Detect which cell encompasses the target text, then output its (X, Y) center coordinate. 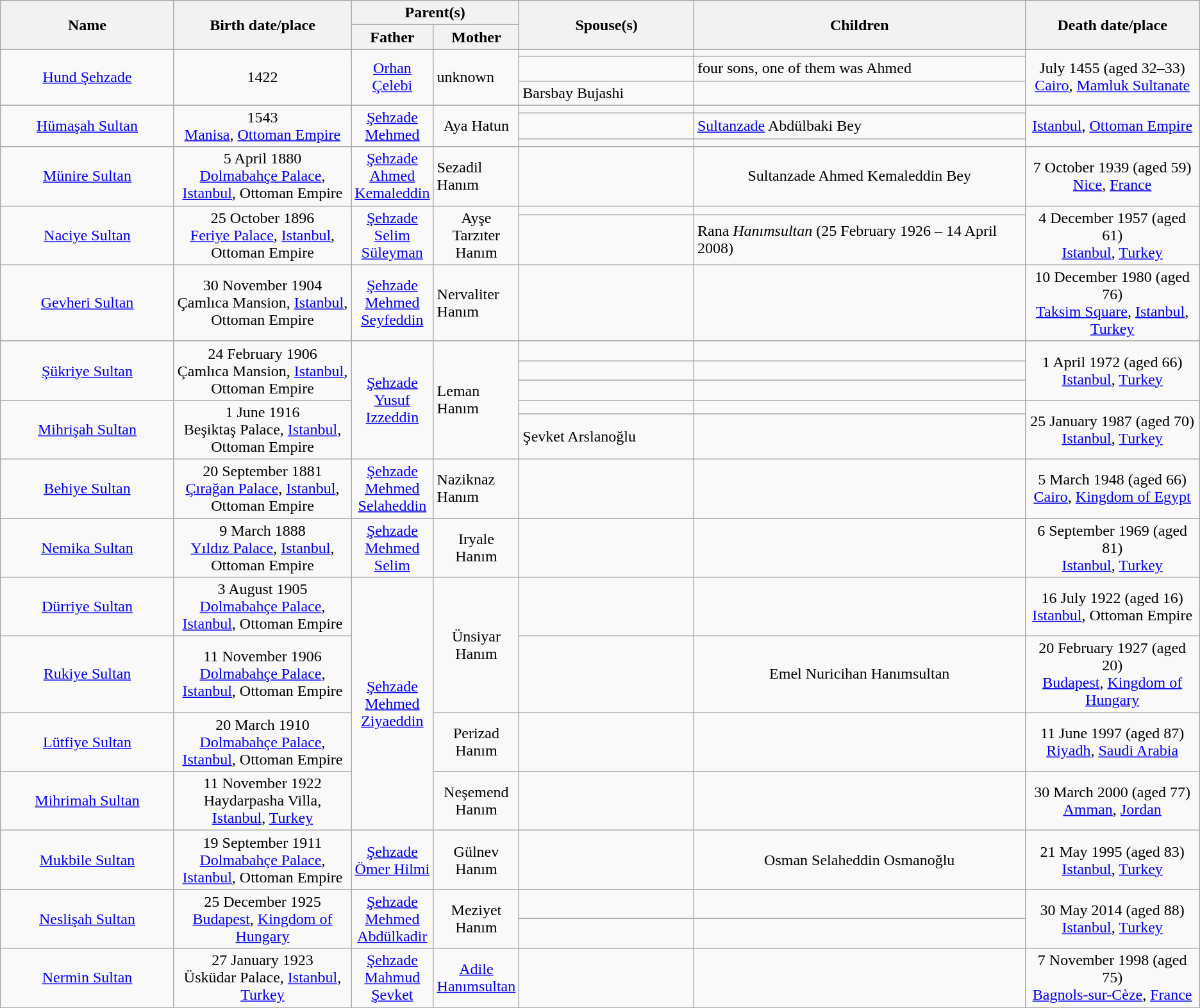
Neslişah Sultan (87, 919)
Şehzade Mehmed Selaheddin (392, 488)
Aya Hatun (476, 126)
unknown (476, 77)
Mihrişah Sultan (87, 429)
25 October 1896 Feriye Palace, Istanbul, Ottoman Empire (262, 235)
Adile Hanımsultan (476, 978)
30 November 1904 Çamlıca Mansion, Istanbul, Ottoman Empire (262, 302)
four sons, one of them was Ahmed (859, 69)
Osman Selaheddin Osmanoğlu (859, 860)
Spouse(s) (606, 25)
Perizad Hanım (476, 742)
Sezadil Hanım (476, 176)
Nervaliter Hanım (476, 302)
Münire Sultan (87, 176)
1543 Manisa, Ottoman Empire (262, 126)
Behiye Sultan (87, 488)
Sultanzade Ahmed Kemaleddin Bey (859, 176)
Children (859, 25)
20 February 1927 (aged 20) Budapest, Kingdom of Hungary (1112, 674)
Lütfiye Sultan (87, 742)
July 1455 (aged 32–33) Cairo, Mamluk Sultanate (1112, 77)
5 March 1948 (aged 66) Cairo, Kingdom of Egypt (1112, 488)
Istanbul, Ottoman Empire (1112, 126)
9 March 1888 Yıldız Palace, Istanbul, Ottoman Empire (262, 547)
20 March 1910 Dolmabahçe Palace, Istanbul, Ottoman Empire (262, 742)
30 March 2000 (aged 77) Amman, Jordan (1112, 801)
Şehzade Ahmed Kemaleddin (392, 176)
25 December 1925 Budapest, Kingdom of Hungary (262, 919)
Mihrimah Sultan (87, 801)
Gülnev Hanım (476, 860)
3 August 1905 Dolmabahçe Palace, Istanbul, Ottoman Empire (262, 607)
Rukiye Sultan (87, 674)
Name (87, 25)
1422 (262, 77)
16 July 1922 (aged 16) Istanbul, Ottoman Empire (1112, 607)
Leman Hanım (476, 400)
Şehzade Mehmed Seyfeddin (392, 302)
30 May 2014 (aged 88) Istanbul, Turkey (1112, 919)
Rana Hanımsultan (25 February 1926 – 14 April 2008) (859, 240)
5 April 1880 Dolmabahçe Palace, Istanbul, Ottoman Empire (262, 176)
Sultanzade Abdülbaki Bey (859, 126)
Meziyet Hanım (476, 919)
Nemika Sultan (87, 547)
7 October 1939 (aged 59) Nice, France (1112, 176)
Şehzade Yusuf Izzeddin (392, 400)
21 May 1995 (aged 83) Istanbul, Turkey (1112, 860)
Şehzade Mehmed Abdülkadir (392, 919)
Nermin Sultan (87, 978)
Emel Nuricihan Hanımsultan (859, 674)
Şehzade Mehmed Ziyaeddin (392, 704)
Father (392, 37)
Parent(s) (435, 13)
Barsbay Bujashi (606, 93)
Ünsiyar Hanım (476, 645)
27 January 1923 Üsküdar Palace, Istanbul, Turkey (262, 978)
Şehzade Ömer Hilmi (392, 860)
11 November 1922 Haydarpasha Villa, Istanbul, Turkey (262, 801)
20 September 1881 Çırağan Palace, Istanbul, Ottoman Empire (262, 488)
24 February 1906 Çamlıca Mansion, Istanbul, Ottoman Empire (262, 370)
Şükriye Sultan (87, 370)
Hund Şehzade (87, 77)
Mukbile Sultan (87, 860)
11 June 1997 (aged 87) Riyadh, Saudi Arabia (1112, 742)
Naziknaz Hanım (476, 488)
11 November 1906 Dolmabahçe Palace, Istanbul, Ottoman Empire (262, 674)
Gevheri Sultan (87, 302)
Şehzade Mehmed Selim (392, 547)
Iryale Hanım (476, 547)
Death date/place (1112, 25)
Hümaşah Sultan (87, 126)
25 January 1987 (aged 70) Istanbul, Turkey (1112, 429)
4 December 1957 (aged 61) Istanbul, Turkey (1112, 235)
Dürriye Sultan (87, 607)
Birth date/place (262, 25)
Mother (476, 37)
Şehzade Mehmed (392, 126)
Neşemend Hanım (476, 801)
Orhan Çelebi (392, 77)
Naciye Sultan (87, 235)
19 September 1911 Dolmabahçe Palace, Istanbul, Ottoman Empire (262, 860)
Şevket Arslanoğlu (606, 436)
Ayşe Tarzıter Hanım (476, 235)
1 June 1916 Beşiktaş Palace, Istanbul, Ottoman Empire (262, 429)
7 November 1998 (aged 75) Bagnols-sur-Cèze, France (1112, 978)
Şehzade Selim Süleyman (392, 235)
1 April 1972 (aged 66) Istanbul, Turkey (1112, 370)
10 December 1980 (aged 76) Taksim Square, Istanbul, Turkey (1112, 302)
6 September 1969 (aged 81) Istanbul, Turkey (1112, 547)
Şehzade Mahmud Şevket (392, 978)
